Search for the cell housing the specified text and yield its (X, Y) center coordinate. 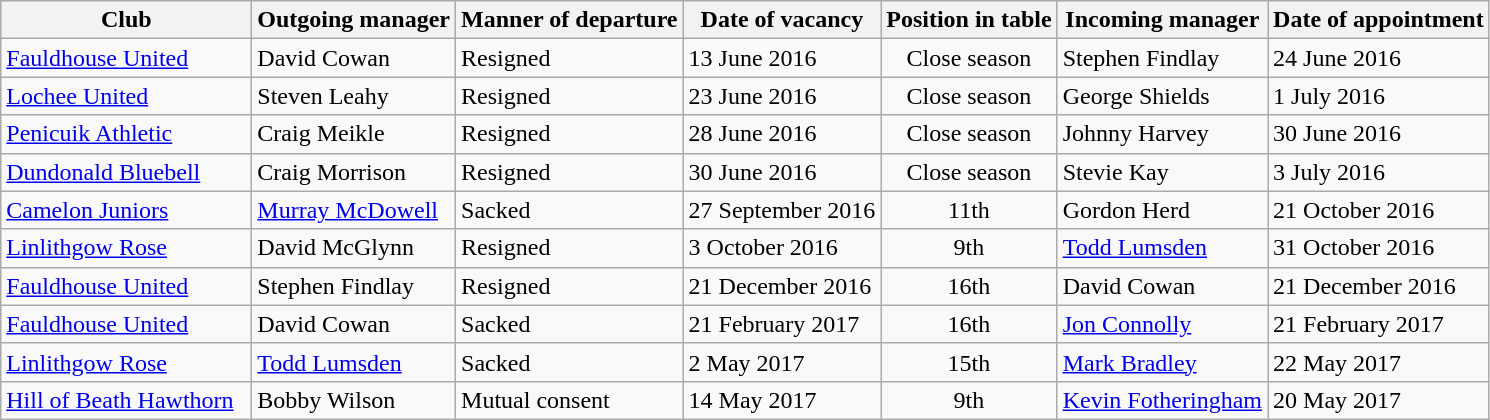
22 May 2017 (1379, 362)
George Shields (1162, 96)
Hill of Beath Hawthorn (126, 400)
3 July 2016 (1379, 172)
Club (126, 20)
Date of appointment (1379, 20)
3 October 2016 (782, 248)
Camelon Juniors (126, 210)
Penicuik Athletic (126, 134)
21 October 2016 (1379, 210)
Kevin Fotheringham (1162, 400)
David McGlynn (354, 248)
Craig Meikle (354, 134)
Incoming manager (1162, 20)
15th (969, 362)
Mark Bradley (1162, 362)
Johnny Harvey (1162, 134)
Craig Morrison (354, 172)
13 June 2016 (782, 58)
20 May 2017 (1379, 400)
Date of vacancy (782, 20)
Murray McDowell (354, 210)
1 July 2016 (1379, 96)
24 June 2016 (1379, 58)
2 May 2017 (782, 362)
Lochee United (126, 96)
11th (969, 210)
Steven Leahy (354, 96)
14 May 2017 (782, 400)
Gordon Herd (1162, 210)
27 September 2016 (782, 210)
Dundonald Bluebell (126, 172)
Jon Connolly (1162, 324)
Bobby Wilson (354, 400)
Position in table (969, 20)
Manner of departure (570, 20)
23 June 2016 (782, 96)
Mutual consent (570, 400)
28 June 2016 (782, 134)
Stevie Kay (1162, 172)
Outgoing manager (354, 20)
31 October 2016 (1379, 248)
